Scan for the cell matching the given text and deliver its [x, y] coordinate at center. 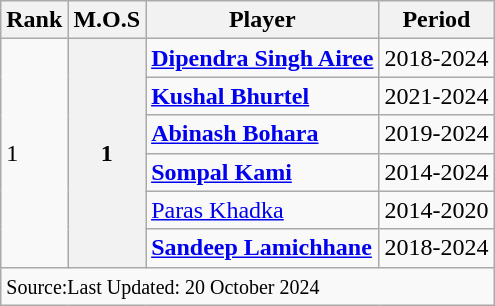
Rank [34, 20]
Source:Last Updated: 20 October 2024 [248, 286]
M.O.S [107, 20]
Sompal Kami [262, 172]
2014-2020 [436, 210]
2019-2024 [436, 134]
Kushal Bhurtel [262, 96]
Dipendra Singh Airee [262, 58]
Sandeep Lamichhane [262, 248]
2014-2024 [436, 172]
2021-2024 [436, 96]
Abinash Bohara [262, 134]
Player [262, 20]
Period [436, 20]
Paras Khadka [262, 210]
